Provide the (X, Y) coordinate of the cell's center where the given text is located.  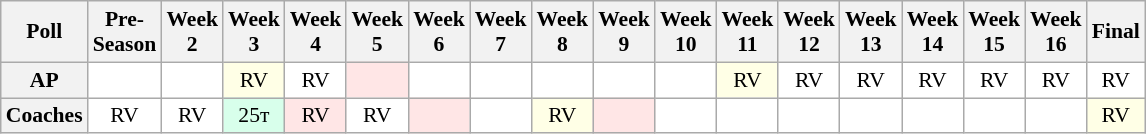
Week14 (933, 32)
Week10 (686, 32)
Week16 (1056, 32)
Coaches (44, 116)
Week13 (871, 32)
Week3 (254, 32)
Week9 (624, 32)
Week7 (501, 32)
Week2 (192, 32)
Week4 (316, 32)
Pre-Season (125, 32)
Week12 (809, 32)
Week8 (562, 32)
Week11 (748, 32)
AP (44, 80)
Week5 (377, 32)
25т (254, 116)
Week6 (439, 32)
Week15 (994, 32)
Poll (44, 32)
Final (1116, 32)
